Search for the cell housing the specified text and yield its [X, Y] center coordinate. 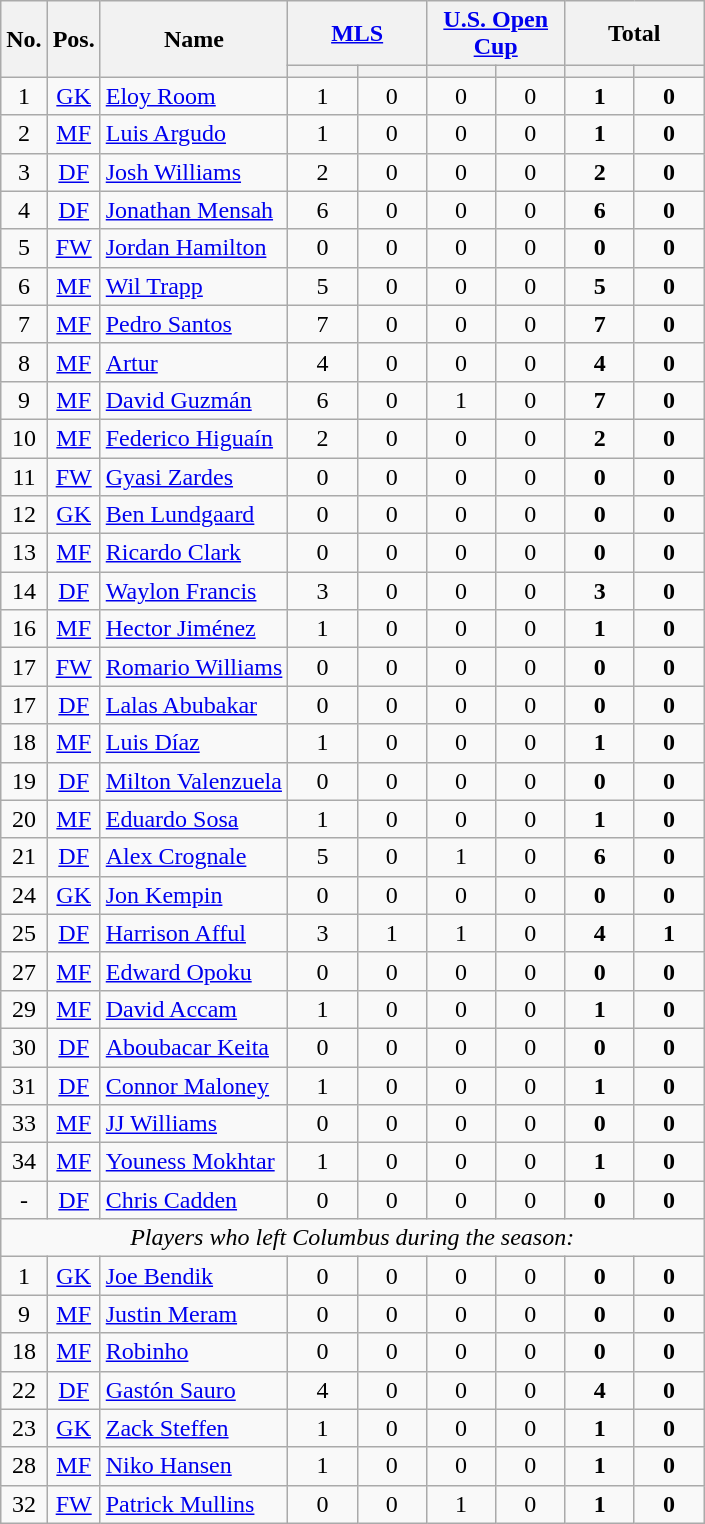
Gastón Sauro [194, 1390]
Aboubacar Keita [194, 1047]
Justin Meram [194, 1314]
Edward Opoku [194, 971]
Gyasi Zardes [194, 477]
Harrison Afful [194, 933]
16 [24, 629]
Luis Díaz [194, 743]
JJ Williams [194, 1124]
Eduardo Sosa [194, 819]
Youness Mokhtar [194, 1162]
14 [24, 591]
12 [24, 515]
Total [634, 34]
Hector Jiménez [194, 629]
30 [24, 1047]
Name [194, 39]
23 [24, 1428]
U.S. Open Cup [496, 34]
Pedro Santos [194, 324]
Waylon Francis [194, 591]
29 [24, 1009]
20 [24, 819]
Federico Higuaín [194, 438]
32 [24, 1504]
Josh Williams [194, 172]
Romario Williams [194, 667]
31 [24, 1085]
19 [24, 781]
10 [24, 438]
Joe Bendik [194, 1276]
Lalas Abubakar [194, 705]
Niko Hansen [194, 1466]
13 [24, 553]
Chris Cadden [194, 1200]
Players who left Columbus during the season: [352, 1238]
Patrick Mullins [194, 1504]
27 [24, 971]
Ben Lundgaard [194, 515]
Pos. [74, 39]
25 [24, 933]
Artur [194, 362]
11 [24, 477]
34 [24, 1162]
28 [24, 1466]
Robinho [194, 1352]
Wil Trapp [194, 286]
Zack Steffen [194, 1428]
No. [24, 39]
Ricardo Clark [194, 553]
22 [24, 1390]
33 [24, 1124]
Milton Valenzuela [194, 781]
24 [24, 895]
- [24, 1200]
David Accam [194, 1009]
8 [24, 362]
Connor Maloney [194, 1085]
Eloy Room [194, 96]
Jordan Hamilton [194, 248]
MLS [358, 34]
Jonathan Mensah [194, 210]
Luis Argudo [194, 134]
David Guzmán [194, 400]
21 [24, 857]
Jon Kempin [194, 895]
Alex Crognale [194, 857]
